Identify which cell holds the provided text, then report its [x, y] central coordinate. 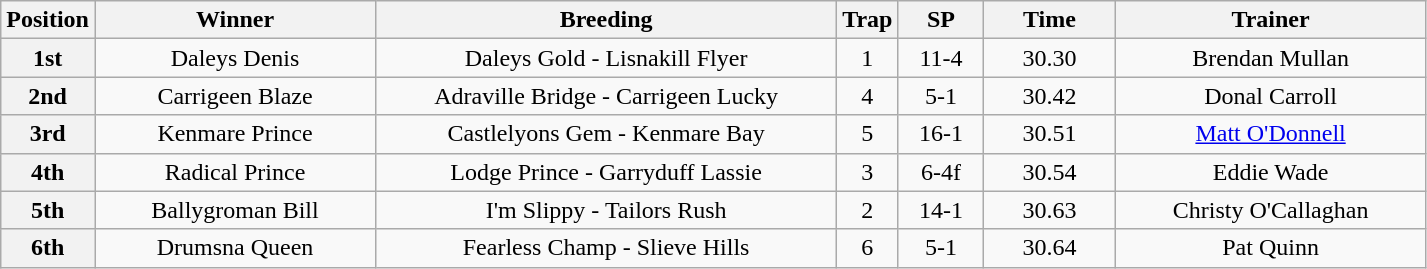
3rd [48, 134]
1st [48, 58]
Eddie Wade [1270, 172]
Brendan Mullan [1270, 58]
Daleys Gold - Lisnakill Flyer [606, 58]
Winner [234, 20]
4 [868, 96]
5 [868, 134]
4th [48, 172]
5th [48, 210]
Donal Carroll [1270, 96]
I'm Slippy - Tailors Rush [606, 210]
3 [868, 172]
Carrigeen Blaze [234, 96]
30.64 [1050, 248]
6 [868, 248]
Matt O'Donnell [1270, 134]
11-4 [941, 58]
Lodge Prince - Garryduff Lassie [606, 172]
30.54 [1050, 172]
30.42 [1050, 96]
6th [48, 248]
Pat Quinn [1270, 248]
2 [868, 210]
Christy O'Callaghan [1270, 210]
Position [48, 20]
30.51 [1050, 134]
14-1 [941, 210]
30.63 [1050, 210]
SP [941, 20]
6-4f [941, 172]
Drumsna Queen [234, 248]
Trainer [1270, 20]
Castlelyons Gem - Kenmare Bay [606, 134]
16-1 [941, 134]
Daleys Denis [234, 58]
Kenmare Prince [234, 134]
1 [868, 58]
Breeding [606, 20]
30.30 [1050, 58]
Adraville Bridge - Carrigeen Lucky [606, 96]
Time [1050, 20]
Radical Prince [234, 172]
Ballygroman Bill [234, 210]
Fearless Champ - Slieve Hills [606, 248]
Trap [868, 20]
2nd [48, 96]
